Pinpoint the cell where the given text exists, returning its (x, y) midpoint coordinate. 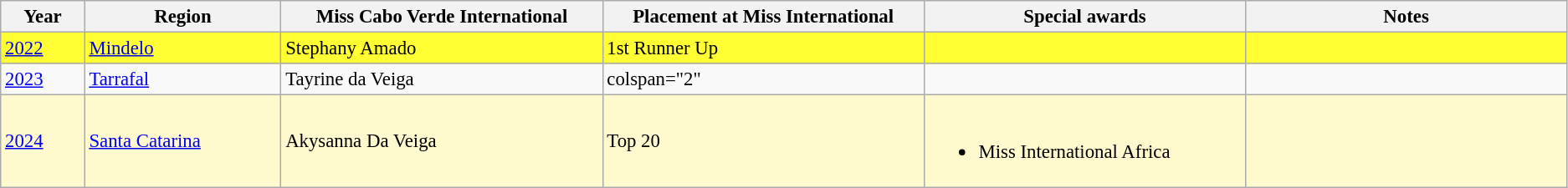
2022 (43, 48)
Special awards (1084, 17)
Tarrafal (182, 79)
Region (182, 17)
Miss International Africa (1084, 141)
Notes (1407, 17)
Santa Catarina (182, 141)
Tayrine da Veiga (442, 79)
2023 (43, 79)
Stephany Amado (442, 48)
Akysanna Da Veiga (442, 141)
Miss Cabo Verde International (442, 17)
1st Runner Up (763, 48)
Top 20 (763, 141)
Mindelo (182, 48)
Year (43, 17)
Placement at Miss International (763, 17)
2024 (43, 141)
colspan="2" (763, 79)
